Search for the cell housing the specified text and yield its [X, Y] center coordinate. 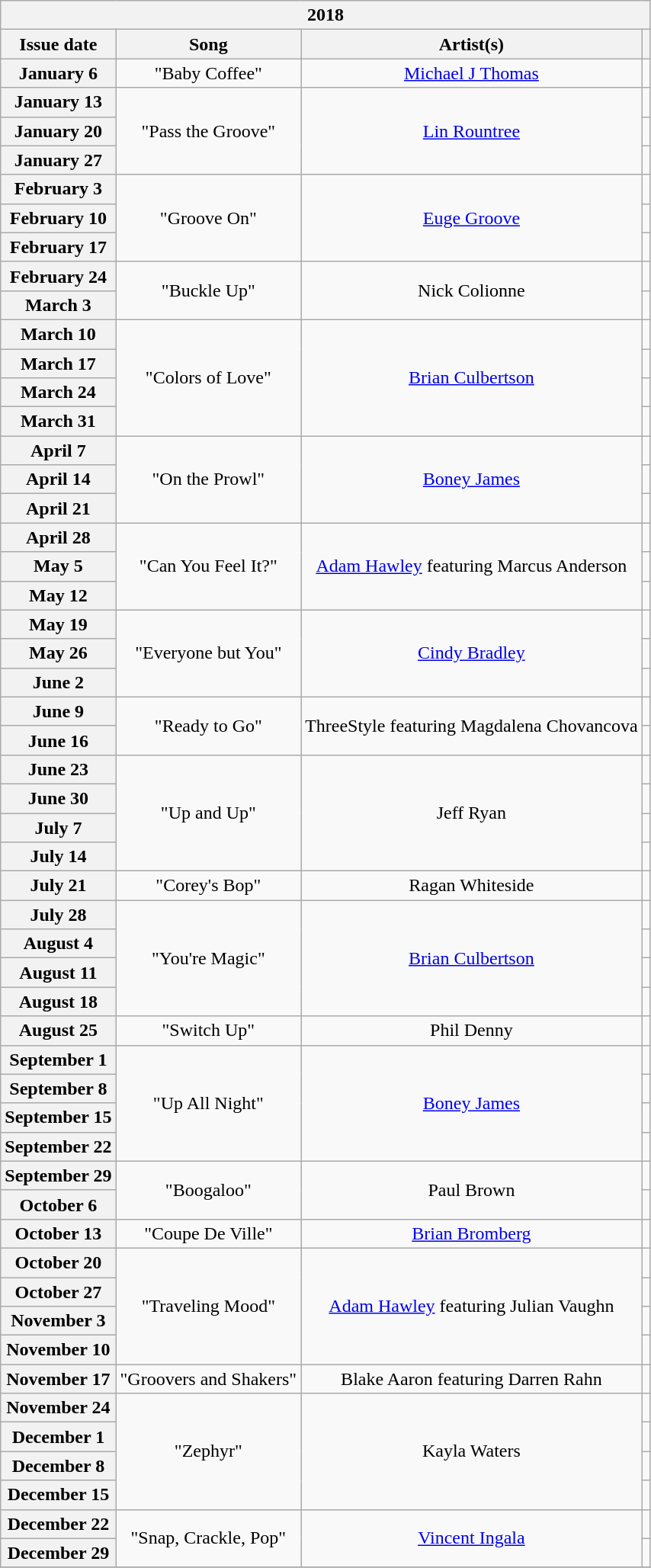
Jeff Ryan [472, 813]
April 7 [58, 451]
September 8 [58, 1089]
February 24 [58, 276]
"Snap, Crackle, Pop" [209, 1538]
"Traveling Mood" [209, 1306]
January 20 [58, 131]
October 13 [58, 1233]
November 17 [58, 1379]
September 15 [58, 1117]
May 26 [58, 653]
May 5 [58, 566]
Michael J Thomas [472, 73]
August 4 [58, 944]
"You're Magic" [209, 958]
Phil Denny [472, 1031]
April 14 [58, 479]
"Baby Coffee" [209, 73]
October 6 [58, 1204]
January 6 [58, 73]
November 24 [58, 1408]
June 2 [58, 682]
Issue date [58, 44]
November 10 [58, 1350]
"Buckle Up" [209, 290]
February 10 [58, 218]
"Up and Up" [209, 813]
"Everyone but You" [209, 653]
"Ready to Go" [209, 726]
Adam Hawley featuring Julian Vaughn [472, 1306]
June 23 [58, 769]
May 12 [58, 595]
April 21 [58, 508]
June 16 [58, 740]
September 22 [58, 1146]
"Up All Night" [209, 1103]
December 15 [58, 1495]
Artist(s) [472, 44]
"Pass the Groove" [209, 131]
"Can You Feel It?" [209, 566]
December 1 [58, 1437]
ThreeStyle featuring Magdalena Chovancova [472, 726]
September 1 [58, 1060]
"Zephyr" [209, 1451]
January 13 [58, 102]
December 29 [58, 1553]
July 7 [58, 827]
Kayla Waters [472, 1451]
September 29 [58, 1175]
June 9 [58, 711]
2018 [325, 15]
January 27 [58, 160]
"Switch Up" [209, 1031]
October 27 [58, 1292]
Vincent Ingala [472, 1538]
Adam Hawley featuring Marcus Anderson [472, 566]
December 22 [58, 1524]
"Boogaloo" [209, 1190]
Cindy Bradley [472, 653]
February 3 [58, 189]
March 17 [58, 364]
March 24 [58, 393]
Lin Rountree [472, 131]
August 11 [58, 973]
December 8 [58, 1466]
"Groovers and Shakers" [209, 1379]
Song [209, 44]
"Colors of Love" [209, 377]
February 17 [58, 247]
March 3 [58, 305]
June 30 [58, 798]
October 20 [58, 1262]
August 25 [58, 1031]
July 14 [58, 857]
July 28 [58, 915]
March 31 [58, 422]
Nick Colionne [472, 290]
March 10 [58, 334]
Euge Groove [472, 218]
April 28 [58, 537]
"Coupe De Ville" [209, 1233]
"On the Prowl" [209, 479]
"Groove On" [209, 218]
Ragan Whiteside [472, 886]
August 18 [58, 1002]
Paul Brown [472, 1190]
"Corey's Bop" [209, 886]
November 3 [58, 1321]
May 19 [58, 624]
Blake Aaron featuring Darren Rahn [472, 1379]
July 21 [58, 886]
Brian Bromberg [472, 1233]
